Identify which cell holds the provided text, then report its [X, Y] central coordinate. 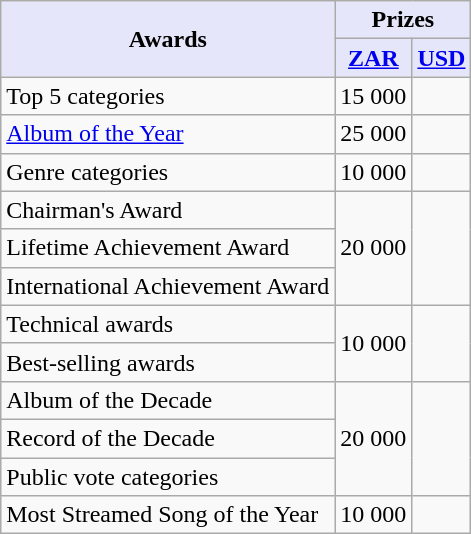
Prizes [403, 20]
Awards [168, 39]
ZAR [374, 58]
Public vote categories [168, 477]
USD [442, 58]
Top 5 categories [168, 96]
Best-selling awards [168, 362]
International Achievement Award [168, 286]
Album of the Decade [168, 400]
Lifetime Achievement Award [168, 248]
Album of the Year [168, 134]
15 000 [374, 96]
Most Streamed Song of the Year [168, 515]
Record of the Decade [168, 438]
25 000 [374, 134]
Technical awards [168, 324]
Genre categories [168, 172]
Chairman's Award [168, 210]
